Capture the cell that displays the provided text and extract its [x, y] central coordinate. 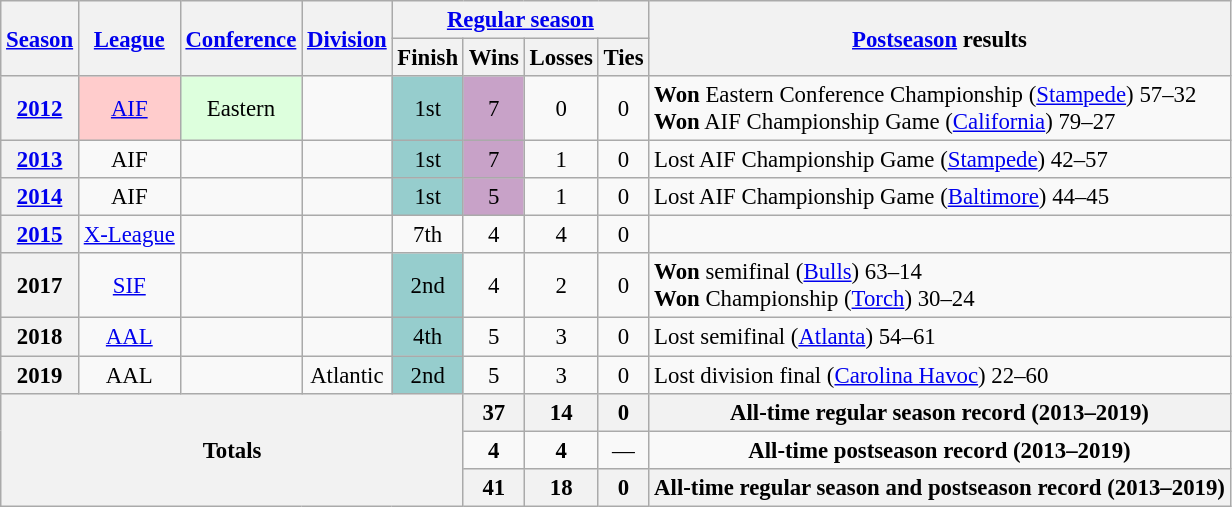
7th [428, 235]
Finish [428, 58]
Lost AIF Championship Game (Baltimore) 44–45 [940, 197]
Lost semifinal (Atlanta) 54–61 [940, 337]
Postseason results [940, 38]
All-time regular season and postseason record (2013–2019) [940, 487]
2014 [40, 197]
Wins [494, 58]
All-time regular season record (2013–2019) [940, 412]
Atlantic [347, 375]
League [129, 38]
18 [561, 487]
4th [428, 337]
Losses [561, 58]
Ties [624, 58]
41 [494, 487]
Lost division final (Carolina Havoc) 22–60 [940, 375]
— [624, 450]
All-time postseason record (2013–2019) [940, 450]
X-League [129, 235]
Conference [241, 38]
37 [494, 412]
2019 [40, 375]
Won Eastern Conference Championship (Stampede) 57–32Won AIF Championship Game (California) 79–27 [940, 108]
Eastern [241, 108]
Season [40, 38]
Regular season [520, 20]
Division [347, 38]
2018 [40, 337]
2012 [40, 108]
2017 [40, 286]
2013 [40, 160]
2 [561, 286]
Won semifinal (Bulls) 63–14Won Championship (Torch) 30–24 [940, 286]
2015 [40, 235]
SIF [129, 286]
Totals [232, 450]
Lost AIF Championship Game (Stampede) 42–57 [940, 160]
14 [561, 412]
